Search for the cell housing the specified text and yield its [x, y] center coordinate. 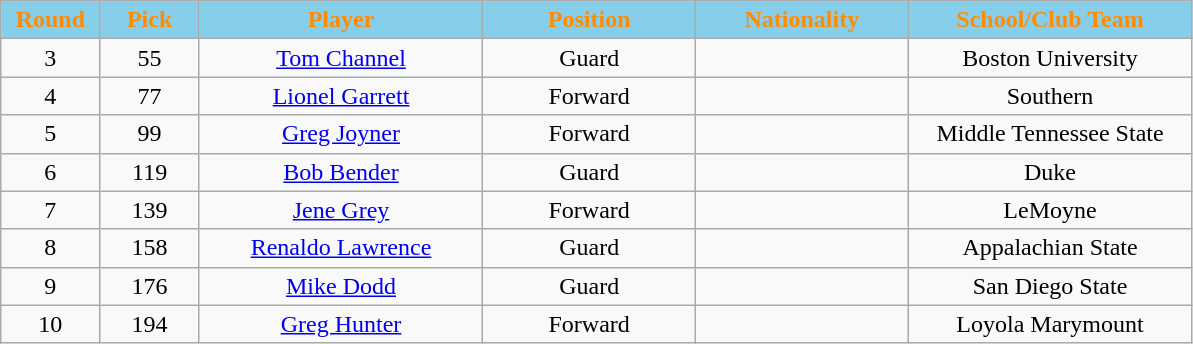
Player [341, 20]
77 [150, 96]
158 [150, 248]
Tom Channel [341, 58]
55 [150, 58]
San Diego State [1050, 286]
7 [50, 210]
Middle Tennessee State [1050, 134]
176 [150, 286]
139 [150, 210]
Duke [1050, 172]
LeMoyne [1050, 210]
10 [50, 324]
Greg Hunter [341, 324]
Lionel Garrett [341, 96]
Greg Joyner [341, 134]
Appalachian State [1050, 248]
Position [590, 20]
3 [50, 58]
194 [150, 324]
4 [50, 96]
Renaldo Lawrence [341, 248]
Round [50, 20]
6 [50, 172]
119 [150, 172]
School/Club Team [1050, 20]
9 [50, 286]
Nationality [802, 20]
Pick [150, 20]
Mike Dodd [341, 286]
8 [50, 248]
5 [50, 134]
Bob Bender [341, 172]
Boston University [1050, 58]
99 [150, 134]
Jene Grey [341, 210]
Southern [1050, 96]
Loyola Marymount [1050, 324]
